Search for the cell housing the specified text and yield its (x, y) center coordinate. 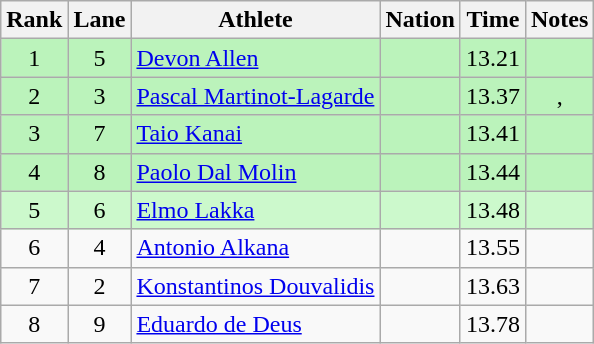
13.55 (492, 248)
Nation (420, 20)
Time (492, 20)
Antonio Alkana (256, 248)
13.78 (492, 324)
9 (100, 324)
13.37 (492, 96)
1 (34, 58)
, (559, 96)
Rank (34, 20)
Paolo Dal Molin (256, 172)
Notes (559, 20)
13.41 (492, 134)
13.44 (492, 172)
13.48 (492, 210)
Konstantinos Douvalidis (256, 286)
Pascal Martinot-Lagarde (256, 96)
Elmo Lakka (256, 210)
Taio Kanai (256, 134)
Eduardo de Deus (256, 324)
Athlete (256, 20)
Lane (100, 20)
13.21 (492, 58)
13.63 (492, 286)
Devon Allen (256, 58)
